Pinpoint the cell where the given text exists, returning its [X, Y] midpoint coordinate. 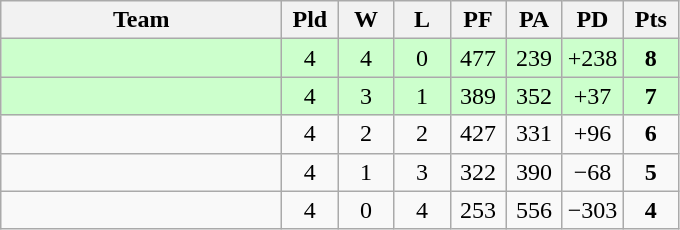
+37 [592, 96]
390 [534, 172]
477 [478, 58]
PF [478, 20]
PA [534, 20]
331 [534, 134]
−68 [592, 172]
PD [592, 20]
253 [478, 210]
5 [651, 172]
427 [478, 134]
Pld [310, 20]
W [366, 20]
Team [142, 20]
322 [478, 172]
L [422, 20]
389 [478, 96]
Pts [651, 20]
−303 [592, 210]
6 [651, 134]
+238 [592, 58]
8 [651, 58]
556 [534, 210]
352 [534, 96]
7 [651, 96]
239 [534, 58]
+96 [592, 134]
